Output the [X, Y] coordinate of the center of the cell containing the given text.  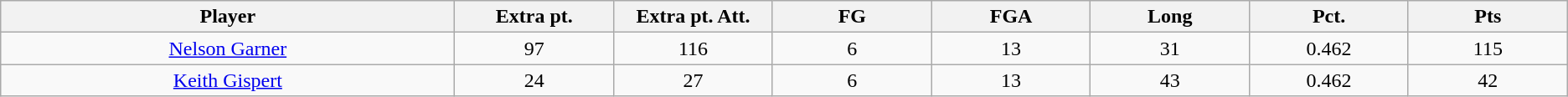
97 [534, 48]
43 [1170, 80]
Pts [1488, 17]
FGA [1011, 17]
Nelson Garner [228, 48]
Extra pt. [534, 17]
27 [694, 80]
24 [534, 80]
115 [1488, 48]
116 [694, 48]
FG [852, 17]
42 [1488, 80]
Player [228, 17]
Extra pt. Att. [694, 17]
31 [1170, 48]
Pct. [1329, 17]
Keith Gispert [228, 80]
Long [1170, 17]
